Determine the [x, y] coordinate at the center of the cell enclosing the given text.  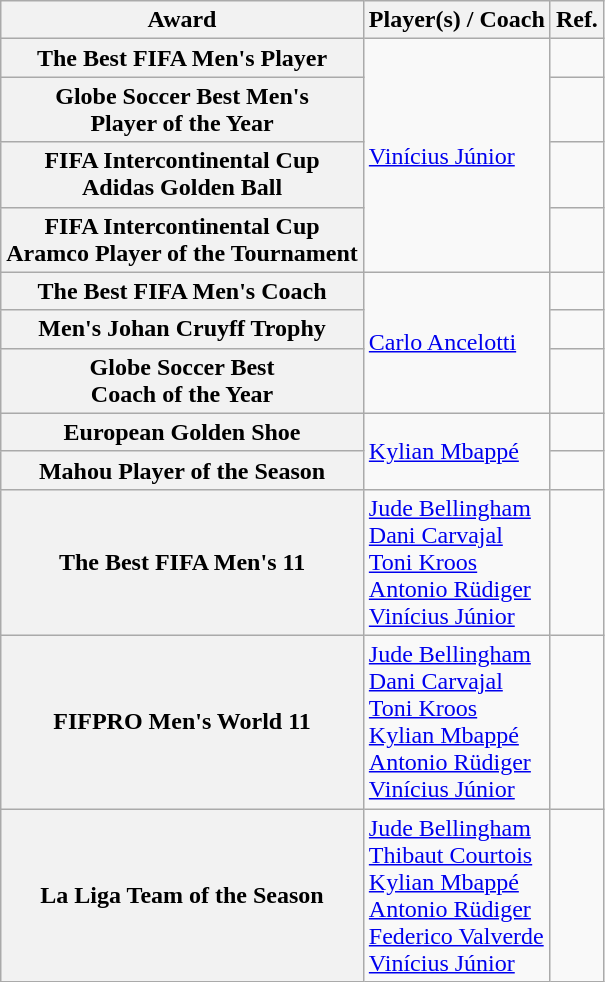
FIFA Intercontinental CupAdidas Golden Ball [182, 174]
Ref. [576, 20]
Jude Bellingham Thibaut Courtois Kylian Mbappé Antonio Rüdiger Federico Valverde Vinícius Júnior [456, 894]
Kylian Mbappé [456, 451]
Globe Soccer Best Men'sPlayer of the Year [182, 110]
The Best FIFA Men's 11 [182, 562]
Award [182, 20]
Mahou Player of the Season [182, 470]
FIFA Intercontinental CupAramco Player of the Tournament [182, 240]
Carlo Ancelotti [456, 342]
Jude Bellingham Dani Carvajal Toni Kroos Antonio Rüdiger Vinícius Júnior [456, 562]
The Best FIFA Men's Coach [182, 291]
Jude Bellingham Dani Carvajal Toni Kroos Kylian Mbappé Antonio Rüdiger Vinícius Júnior [456, 722]
Men's Johan Cruyff Trophy [182, 329]
Globe Soccer BestCoach of the Year [182, 380]
Player(s) / Coach [456, 20]
FIFPRO Men's World 11 [182, 722]
European Golden Shoe [182, 432]
The Best FIFA Men's Player [182, 58]
Vinícius Júnior [456, 156]
La Liga Team of the Season [182, 894]
